Detect which cell encompasses the target text, then output its [x, y] center coordinate. 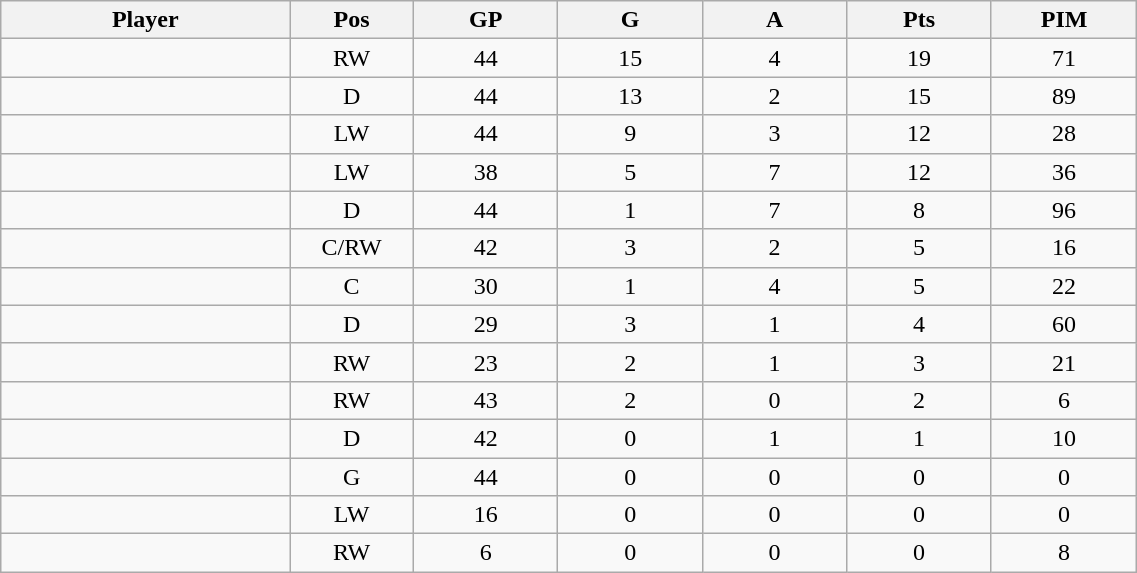
23 [485, 362]
21 [1064, 362]
36 [1064, 172]
A [774, 20]
13 [630, 96]
Pos [352, 20]
29 [485, 324]
GP [485, 20]
19 [919, 58]
71 [1064, 58]
10 [1064, 438]
PIM [1064, 20]
22 [1064, 286]
43 [485, 400]
Player [146, 20]
9 [630, 134]
30 [485, 286]
89 [1064, 96]
96 [1064, 210]
C [352, 286]
60 [1064, 324]
28 [1064, 134]
38 [485, 172]
C/RW [352, 248]
Pts [919, 20]
